Return the (x, y) coordinate for the center point of the cell that contains the specified text.  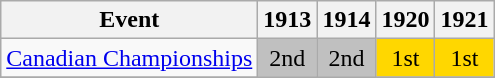
1920 (406, 20)
1921 (464, 20)
Canadian Championships (130, 58)
Event (130, 20)
1913 (288, 20)
1914 (346, 20)
